Determine the [X, Y] coordinate at the center of the cell enclosing the given text.  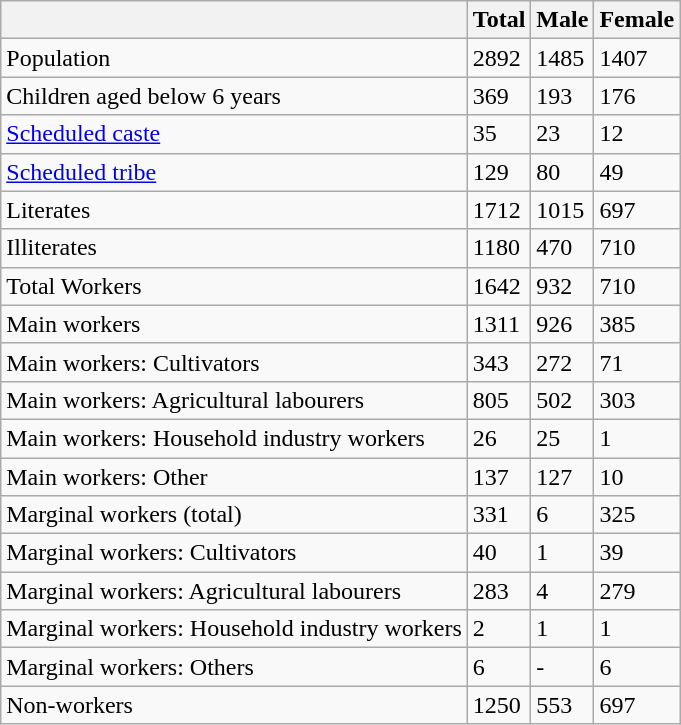
Non-workers [234, 705]
12 [637, 134]
1250 [499, 705]
1642 [499, 286]
1311 [499, 324]
Main workers: Other [234, 477]
553 [562, 705]
1015 [562, 210]
Marginal workers: Cultivators [234, 553]
331 [499, 515]
2 [499, 629]
Scheduled tribe [234, 172]
Total [499, 20]
470 [562, 248]
502 [562, 400]
385 [637, 324]
369 [499, 96]
Main workers: Cultivators [234, 362]
40 [499, 553]
343 [499, 362]
805 [499, 400]
1180 [499, 248]
Main workers: Household industry workers [234, 438]
Marginal workers: Agricultural labourers [234, 591]
4 [562, 591]
Marginal workers: Others [234, 667]
272 [562, 362]
26 [499, 438]
193 [562, 96]
Male [562, 20]
23 [562, 134]
39 [637, 553]
35 [499, 134]
71 [637, 362]
129 [499, 172]
- [562, 667]
283 [499, 591]
932 [562, 286]
Female [637, 20]
Total Workers [234, 286]
279 [637, 591]
Scheduled caste [234, 134]
926 [562, 324]
137 [499, 477]
Marginal workers (total) [234, 515]
Main workers [234, 324]
Children aged below 6 years [234, 96]
1407 [637, 58]
49 [637, 172]
303 [637, 400]
325 [637, 515]
127 [562, 477]
Marginal workers: Household industry workers [234, 629]
1712 [499, 210]
Illiterates [234, 248]
25 [562, 438]
10 [637, 477]
Population [234, 58]
2892 [499, 58]
Literates [234, 210]
Main workers: Agricultural labourers [234, 400]
176 [637, 96]
1485 [562, 58]
80 [562, 172]
